Provide the (X, Y) coordinate of the cell's center where the given text is located.  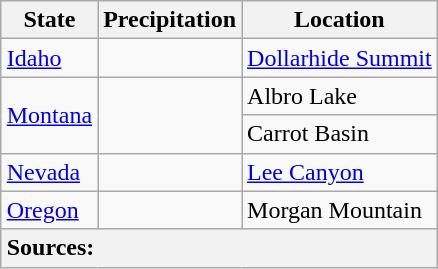
Morgan Mountain (340, 210)
State (49, 20)
Albro Lake (340, 96)
Oregon (49, 210)
Lee Canyon (340, 172)
Nevada (49, 172)
Carrot Basin (340, 134)
Location (340, 20)
Idaho (49, 58)
Precipitation (170, 20)
Montana (49, 115)
Sources: (219, 248)
Dollarhide Summit (340, 58)
